Find where the given text appears and provide that cell's center as [X, Y] coordinate. 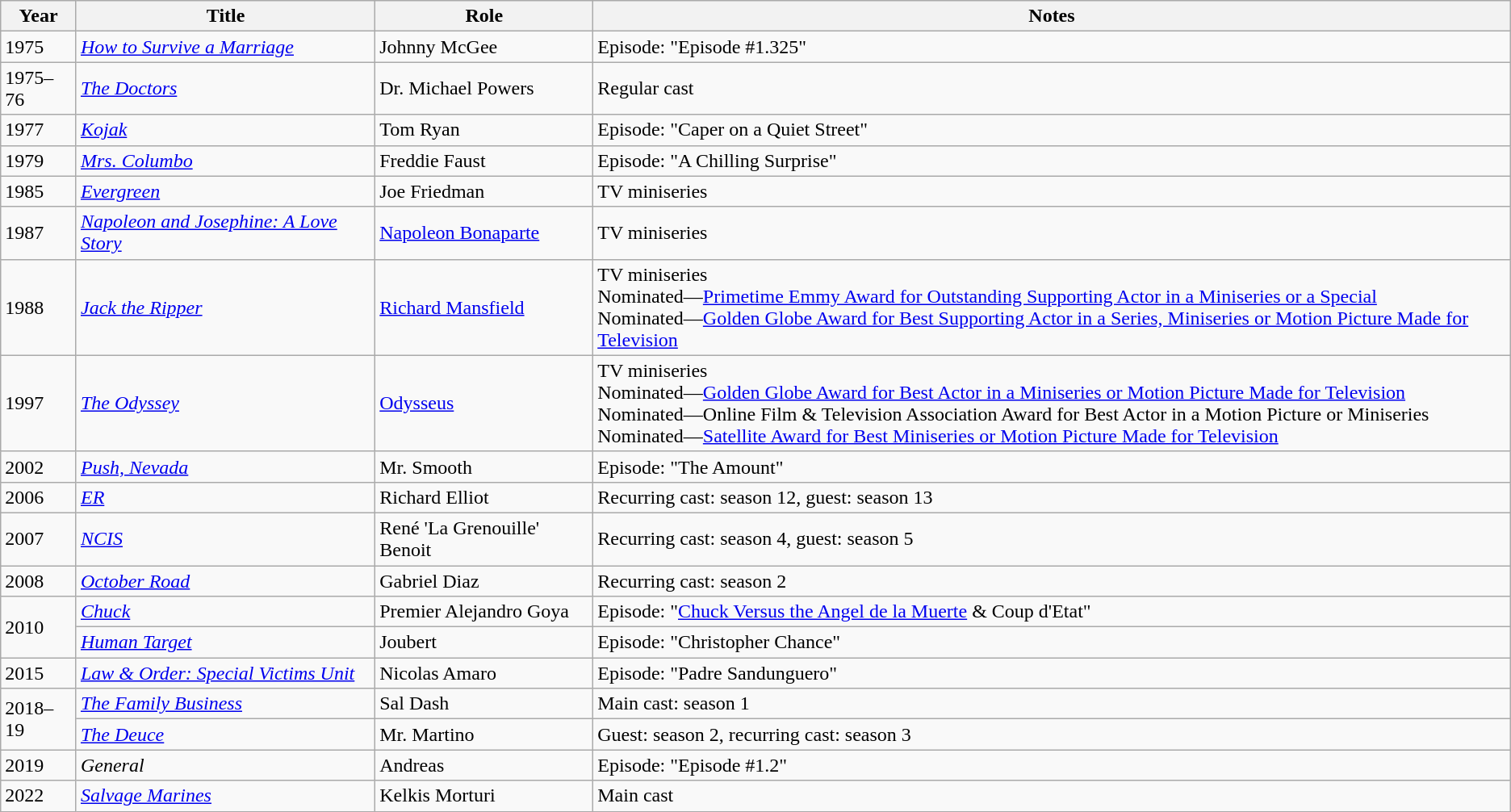
How to Survive a Marriage [225, 47]
2010 [39, 627]
Episode: "A Chilling Surprise" [1053, 161]
Human Target [225, 642]
Main cast [1053, 796]
Jack the Ripper [225, 307]
1988 [39, 307]
Episode: "Christopher Chance" [1053, 642]
Richard Mansfield [484, 307]
1979 [39, 161]
Mr. Smooth [484, 467]
Episode: "Padre Sandunguero" [1053, 673]
Episode: "The Amount" [1053, 467]
NCIS [225, 539]
The Family Business [225, 704]
The Deuce [225, 735]
Johnny McGee [484, 47]
René 'La Grenouille' Benoit [484, 539]
Evergreen [225, 191]
Recurring cast: season 2 [1053, 580]
1985 [39, 191]
The Doctors [225, 89]
Mrs. Columbo [225, 161]
1997 [39, 404]
Recurring cast: season 4, guest: season 5 [1053, 539]
Guest: season 2, recurring cast: season 3 [1053, 735]
2015 [39, 673]
Recurring cast: season 12, guest: season 13 [1053, 497]
Odysseus [484, 404]
1975–76 [39, 89]
Year [39, 16]
Napoleon Bonaparte [484, 232]
ER [225, 497]
Nicolas Amaro [484, 673]
2006 [39, 497]
2008 [39, 580]
Chuck [225, 612]
Notes [1053, 16]
Premier Alejandro Goya [484, 612]
1975 [39, 47]
Episode: "Episode #1.325" [1053, 47]
Law & Order: Special Victims Unit [225, 673]
Main cast: season 1 [1053, 704]
Salvage Marines [225, 796]
Kojak [225, 130]
Gabriel Diaz [484, 580]
Joubert [484, 642]
Dr. Michael Powers [484, 89]
Kelkis Morturi [484, 796]
Freddie Faust [484, 161]
Episode: "Episode #1.2" [1053, 765]
Episode: "Chuck Versus the Angel de la Muerte & Coup d'Etat" [1053, 612]
1987 [39, 232]
1977 [39, 130]
2018–19 [39, 719]
Push, Nevada [225, 467]
Mr. Martino [484, 735]
Tom Ryan [484, 130]
Title [225, 16]
Joe Friedman [484, 191]
The Odyssey [225, 404]
Andreas [484, 765]
2019 [39, 765]
Episode: "Caper on a Quiet Street" [1053, 130]
2002 [39, 467]
Richard Elliot [484, 497]
General [225, 765]
2022 [39, 796]
Role [484, 16]
October Road [225, 580]
Sal Dash [484, 704]
Napoleon and Josephine: A Love Story [225, 232]
Regular cast [1053, 89]
2007 [39, 539]
